Output the [x, y] coordinate of the center of the cell containing the given text.  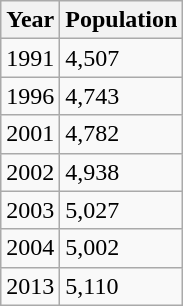
4,782 [122, 134]
1996 [30, 96]
Population [122, 20]
2013 [30, 286]
2001 [30, 134]
5,002 [122, 248]
5,027 [122, 210]
Year [30, 20]
4,743 [122, 96]
5,110 [122, 286]
1991 [30, 58]
2004 [30, 248]
2002 [30, 172]
4,938 [122, 172]
4,507 [122, 58]
2003 [30, 210]
